For the text-containing cell, return its midpoint in [X, Y] coordinate format. 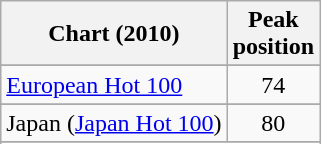
European Hot 100 [114, 85]
80 [273, 123]
Japan (Japan Hot 100) [114, 123]
74 [273, 85]
Peakposition [273, 34]
Chart (2010) [114, 34]
